Pinpoint the cell where the given text exists, returning its [x, y] midpoint coordinate. 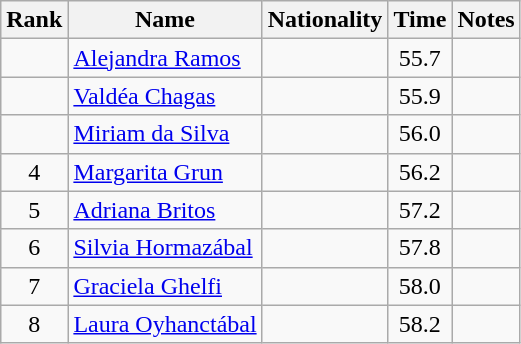
Adriana Britos [165, 210]
56.2 [420, 172]
Rank [34, 20]
55.7 [420, 58]
5 [34, 210]
57.2 [420, 210]
Name [165, 20]
Nationality [325, 20]
56.0 [420, 134]
Valdéa Chagas [165, 96]
Miriam da Silva [165, 134]
6 [34, 248]
55.9 [420, 96]
Notes [486, 20]
8 [34, 324]
58.2 [420, 324]
Time [420, 20]
Laura Oyhanctábal [165, 324]
Alejandra Ramos [165, 58]
4 [34, 172]
Silvia Hormazábal [165, 248]
58.0 [420, 286]
7 [34, 286]
Margarita Grun [165, 172]
57.8 [420, 248]
Graciela Ghelfi [165, 286]
